Extract the [x, y] coordinate from the center of the cell holding the provided text.  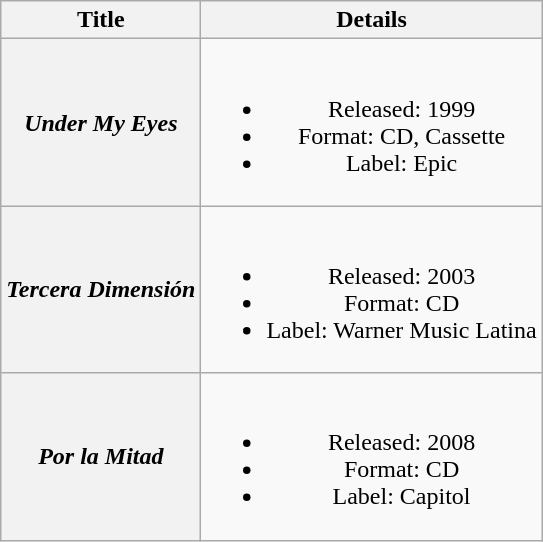
Title [101, 20]
Released: 2008Format: CDLabel: Capitol [372, 456]
Tercera Dimensión [101, 290]
Por la Mitad [101, 456]
Under My Eyes [101, 122]
Details [372, 20]
Released: 1999Format: CD, CassetteLabel: Epic [372, 122]
Released: 2003Format: CDLabel: Warner Music Latina [372, 290]
